For the text-containing cell, return its midpoint in [x, y] coordinate format. 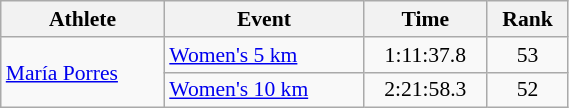
53 [528, 55]
2:21:58.3 [426, 90]
Event [264, 19]
52 [528, 90]
Athlete [83, 19]
Rank [528, 19]
Women's 10 km [264, 90]
María Porres [83, 72]
Time [426, 19]
Women's 5 km [264, 55]
1:11:37.8 [426, 55]
